From the cell containing the given text, extract its center point as (X, Y) coordinate. 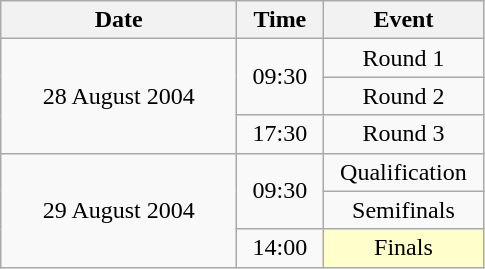
Time (280, 20)
Finals (404, 248)
29 August 2004 (119, 210)
14:00 (280, 248)
Event (404, 20)
Round 3 (404, 134)
Round 1 (404, 58)
17:30 (280, 134)
28 August 2004 (119, 96)
Semifinals (404, 210)
Date (119, 20)
Round 2 (404, 96)
Qualification (404, 172)
